Detect which cell encompasses the target text, then output its (x, y) center coordinate. 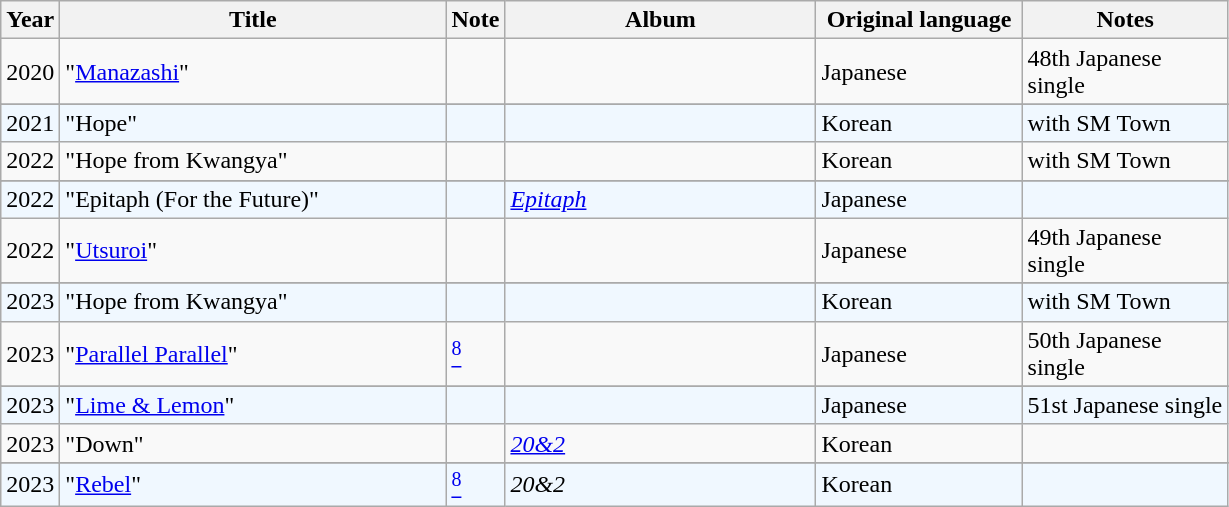
"Rebel" (253, 484)
Title (253, 20)
"Manazashi" (253, 72)
"Epitaph (For the Future)" (253, 199)
51st Japanese single (1125, 405)
2021 (30, 123)
Album (660, 20)
2020 (30, 72)
48th Japanese single (1125, 72)
49th Japanese single (1125, 250)
"Hope" (253, 123)
50th Japanese single (1125, 354)
"Utsuroi" (253, 250)
"Lime & Lemon" (253, 405)
Epitaph (660, 199)
"Down" (253, 443)
Original language (919, 20)
Note (476, 20)
Notes (1125, 20)
"Parallel Parallel" (253, 354)
Year (30, 20)
